Scan for the cell matching the given text and deliver its (x, y) coordinate at center. 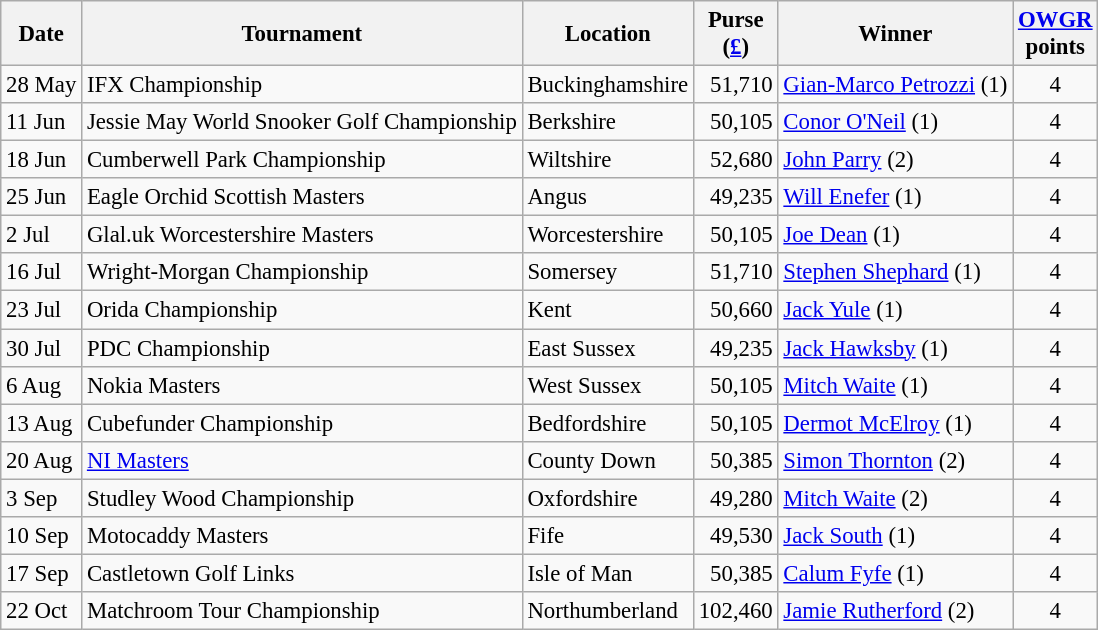
NI Masters (302, 460)
Berkshire (608, 122)
18 Jun (42, 160)
Jack Yule (1) (896, 310)
10 Sep (42, 536)
Worcestershire (608, 235)
John Parry (2) (896, 160)
Jack Hawksby (1) (896, 348)
PDC Championship (302, 348)
49,530 (736, 536)
Northumberland (608, 611)
50,660 (736, 310)
28 May (42, 85)
East Sussex (608, 348)
Will Enefer (1) (896, 197)
Wiltshire (608, 160)
Date (42, 34)
Joe Dean (1) (896, 235)
Angus (608, 197)
Mitch Waite (2) (896, 498)
Mitch Waite (1) (896, 385)
Tournament (302, 34)
Isle of Man (608, 573)
Cumberwell Park Championship (302, 160)
20 Aug (42, 460)
Oxfordshire (608, 498)
Somersey (608, 273)
22 Oct (42, 611)
Simon Thornton (2) (896, 460)
16 Jul (42, 273)
Fife (608, 536)
Gian-Marco Petrozzi (1) (896, 85)
Dermot McElroy (1) (896, 423)
3 Sep (42, 498)
West Sussex (608, 385)
102,460 (736, 611)
Cubefunder Championship (302, 423)
Bedfordshire (608, 423)
Conor O'Neil (1) (896, 122)
Winner (896, 34)
6 Aug (42, 385)
Location (608, 34)
25 Jun (42, 197)
Glal.uk Worcestershire Masters (302, 235)
Wright-Morgan Championship (302, 273)
23 Jul (42, 310)
Calum Fyfe (1) (896, 573)
Nokia Masters (302, 385)
11 Jun (42, 122)
13 Aug (42, 423)
2 Jul (42, 235)
Matchroom Tour Championship (302, 611)
52,680 (736, 160)
49,280 (736, 498)
Jessie May World Snooker Golf Championship (302, 122)
Buckinghamshire (608, 85)
Motocaddy Masters (302, 536)
Jack South (1) (896, 536)
Jamie Rutherford (2) (896, 611)
17 Sep (42, 573)
Purse(£) (736, 34)
Stephen Shephard (1) (896, 273)
Studley Wood Championship (302, 498)
Kent (608, 310)
IFX Championship (302, 85)
County Down (608, 460)
30 Jul (42, 348)
Castletown Golf Links (302, 573)
Orida Championship (302, 310)
OWGRpoints (1056, 34)
Eagle Orchid Scottish Masters (302, 197)
